Pinpoint the cell where the given text exists, returning its (x, y) midpoint coordinate. 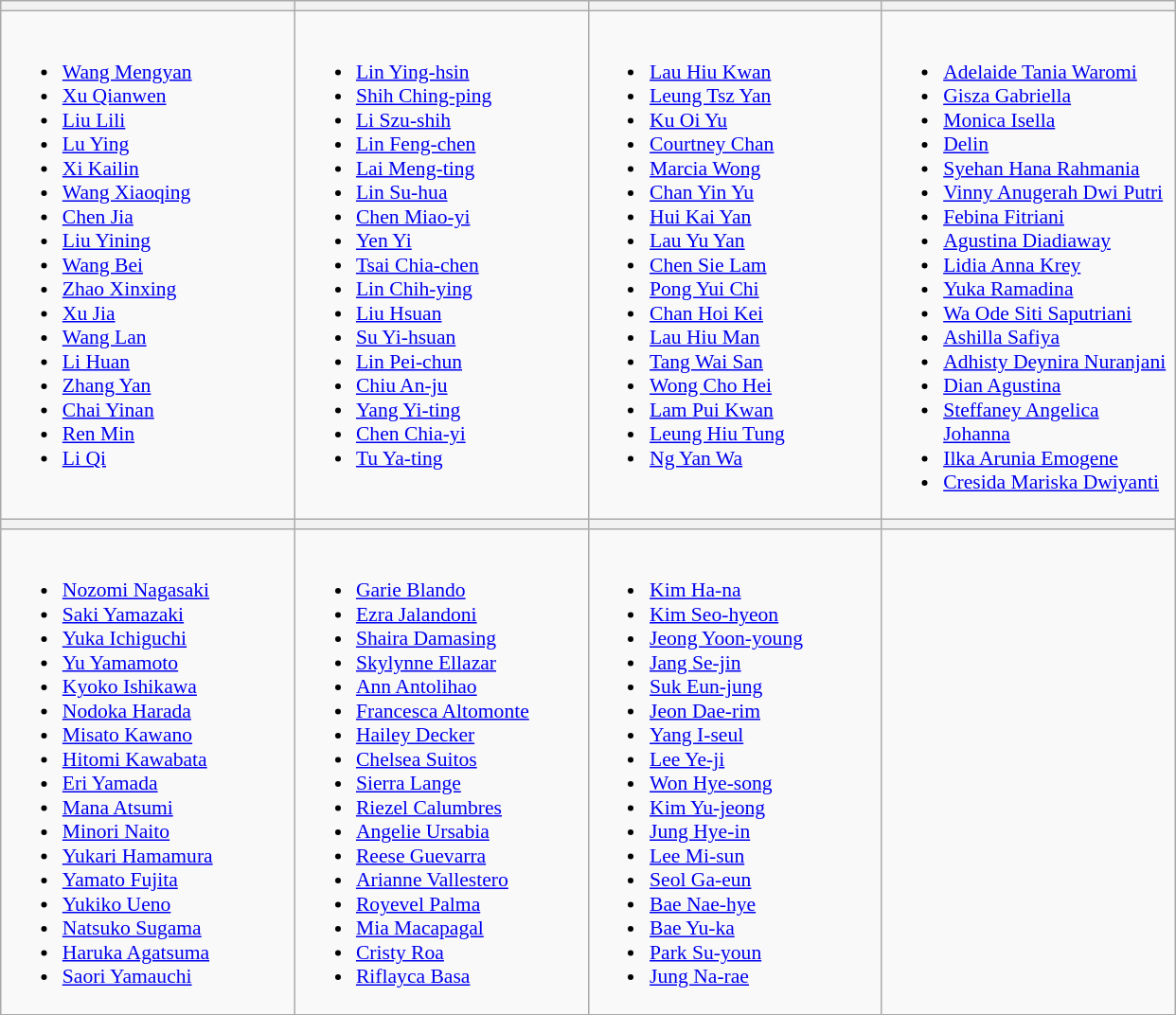
Wang MengyanXu QianwenLiu LiliLu YingXi KailinWang XiaoqingChen JiaLiu YiningWang BeiZhao XinxingXu JiaWang LanLi HuanZhang YanChai YinanRen MinLi Qi (148, 265)
